Extract the [X, Y] coordinate from the center of the cell holding the provided text.  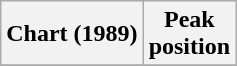
Chart (1989) [72, 34]
Peakposition [189, 34]
